Identify which cell holds the provided text, then report its (x, y) central coordinate. 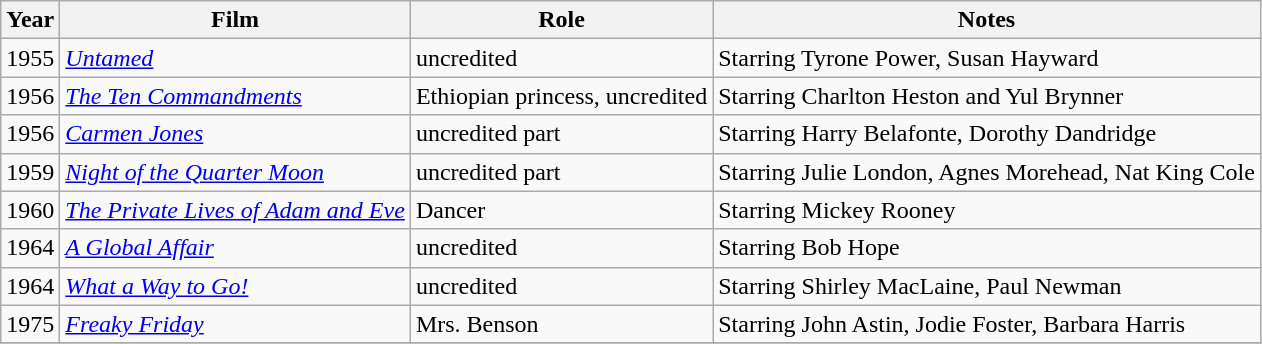
Starring Harry Belafonte, Dorothy Dandridge (987, 134)
1955 (30, 58)
Untamed (236, 58)
Starring Julie London, Agnes Morehead, Nat King Cole (987, 172)
Night of the Quarter Moon (236, 172)
Role (561, 20)
Film (236, 20)
Starring Bob Hope (987, 248)
Dancer (561, 210)
Starring John Astin, Jodie Foster, Barbara Harris (987, 324)
Year (30, 20)
Starring Tyrone Power, Susan Hayward (987, 58)
1975 (30, 324)
Starring Shirley MacLaine, Paul Newman (987, 286)
1959 (30, 172)
Carmen Jones (236, 134)
Notes (987, 20)
The Ten Commandments (236, 96)
Starring Charlton Heston and Yul Brynner (987, 96)
Ethiopian princess, uncredited (561, 96)
Starring Mickey Rooney (987, 210)
Freaky Friday (236, 324)
The Private Lives of Adam and Eve (236, 210)
1960 (30, 210)
A Global Affair (236, 248)
Mrs. Benson (561, 324)
What a Way to Go! (236, 286)
